Detect which cell encompasses the target text, then output its (x, y) center coordinate. 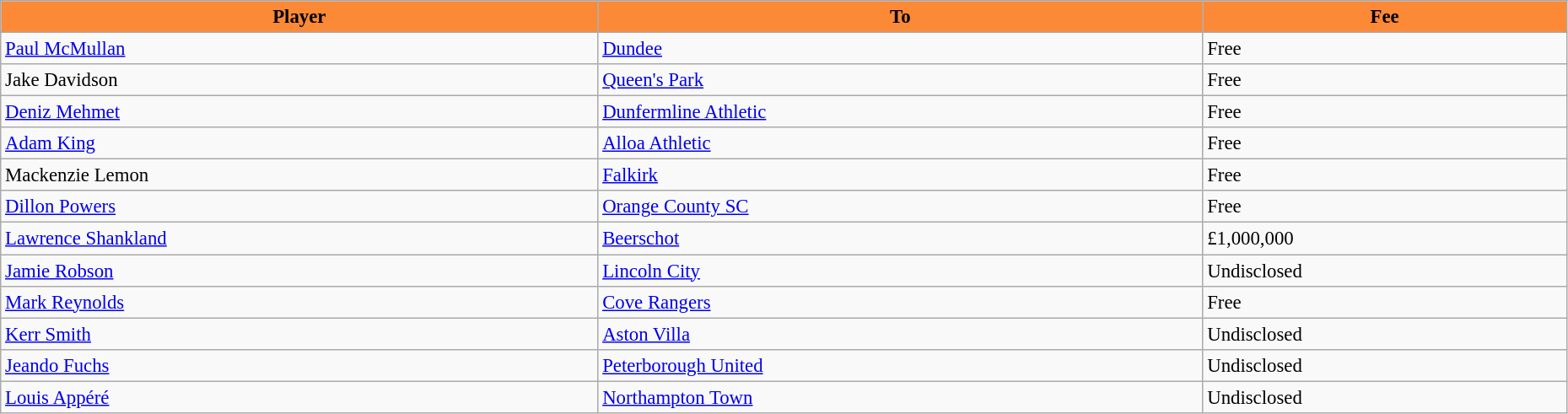
Adam King (299, 143)
Orange County SC (901, 207)
Deniz Mehmet (299, 112)
Dunfermline Athletic (901, 112)
Cove Rangers (901, 302)
Louis Appéré (299, 397)
Lawrence Shankland (299, 239)
Beerschot (901, 239)
Northampton Town (901, 397)
Jamie Robson (299, 271)
Dundee (901, 49)
Mackenzie Lemon (299, 175)
Falkirk (901, 175)
Jake Davidson (299, 80)
Dillon Powers (299, 207)
Alloa Athletic (901, 143)
Aston Villa (901, 334)
Kerr Smith (299, 334)
Player (299, 17)
To (901, 17)
Fee (1385, 17)
Mark Reynolds (299, 302)
Peterborough United (901, 365)
Queen's Park (901, 80)
Lincoln City (901, 271)
£1,000,000 (1385, 239)
Paul McMullan (299, 49)
Jeando Fuchs (299, 365)
